Capture the cell that displays the provided text and extract its [X, Y] central coordinate. 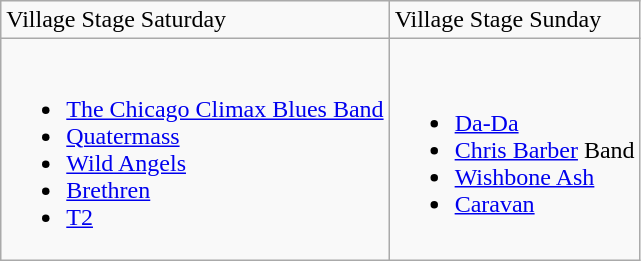
Village Stage Saturday [195, 20]
Da-DaChris Barber BandWishbone AshCaravan [514, 150]
The Chicago Climax Blues BandQuatermassWild AngelsBrethrenT2 [195, 150]
Village Stage Sunday [514, 20]
